Extract the (X, Y) coordinate from the center of the cell holding the provided text.  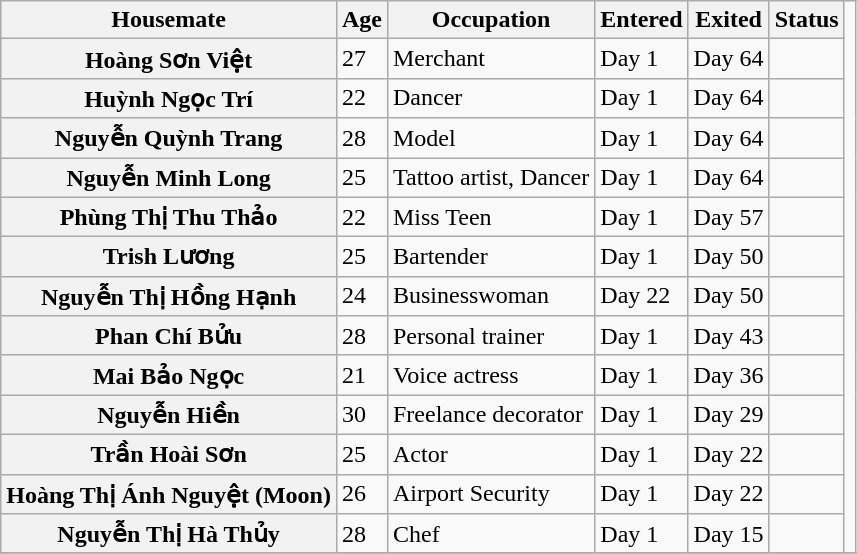
Nguyễn Quỳnh Trang (169, 138)
Day 57 (728, 217)
Age (362, 20)
Dancer (490, 98)
Huỳnh Ngọc Trí (169, 98)
Exited (728, 20)
26 (362, 494)
Hoàng Sơn Việt (169, 59)
Mai Bảo Ngọc (169, 375)
Day 29 (728, 415)
Nguyễn Hiền (169, 415)
Entered (642, 20)
Model (490, 138)
Status (806, 20)
Airport Security (490, 494)
21 (362, 375)
Chef (490, 534)
Nguyễn Thị Hà Thủy (169, 534)
Phùng Thị Thu Thảo (169, 217)
Actor (490, 454)
Nguyễn Thị Hồng Hạnh (169, 296)
Voice actress (490, 375)
Trần Hoài Sơn (169, 454)
Trish Lương (169, 257)
Miss Teen (490, 217)
27 (362, 59)
30 (362, 415)
Merchant (490, 59)
Nguyễn Minh Long (169, 178)
Businesswoman (490, 296)
24 (362, 296)
Bartender (490, 257)
Day 36 (728, 375)
Day 15 (728, 534)
Day 43 (728, 336)
Freelance decorator (490, 415)
Tattoo artist, Dancer (490, 178)
Phan Chí Bửu (169, 336)
Personal trainer (490, 336)
Housemate (169, 20)
Hoàng Thị Ánh Nguyệt (Moon) (169, 494)
Occupation (490, 20)
